Locate the cell with the specified text and output its (x, y) center coordinate. 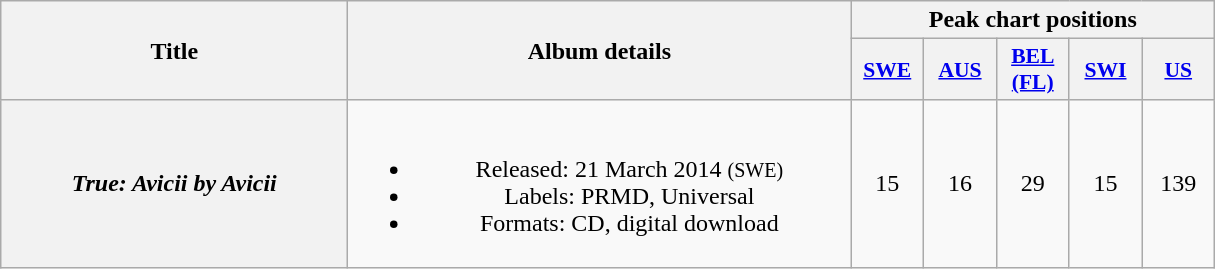
SWE (888, 70)
139 (1178, 184)
29 (1032, 184)
SWI (1106, 70)
Title (174, 50)
AUS (960, 70)
US (1178, 70)
Released: 21 March 2014 (SWE)Labels: PRMD, UniversalFormats: CD, digital download (600, 184)
Album details (600, 50)
BEL(FL) (1032, 70)
Peak chart positions (1033, 20)
16 (960, 184)
True: Avicii by Avicii (174, 184)
